Search for the cell housing the specified text and yield its [x, y] center coordinate. 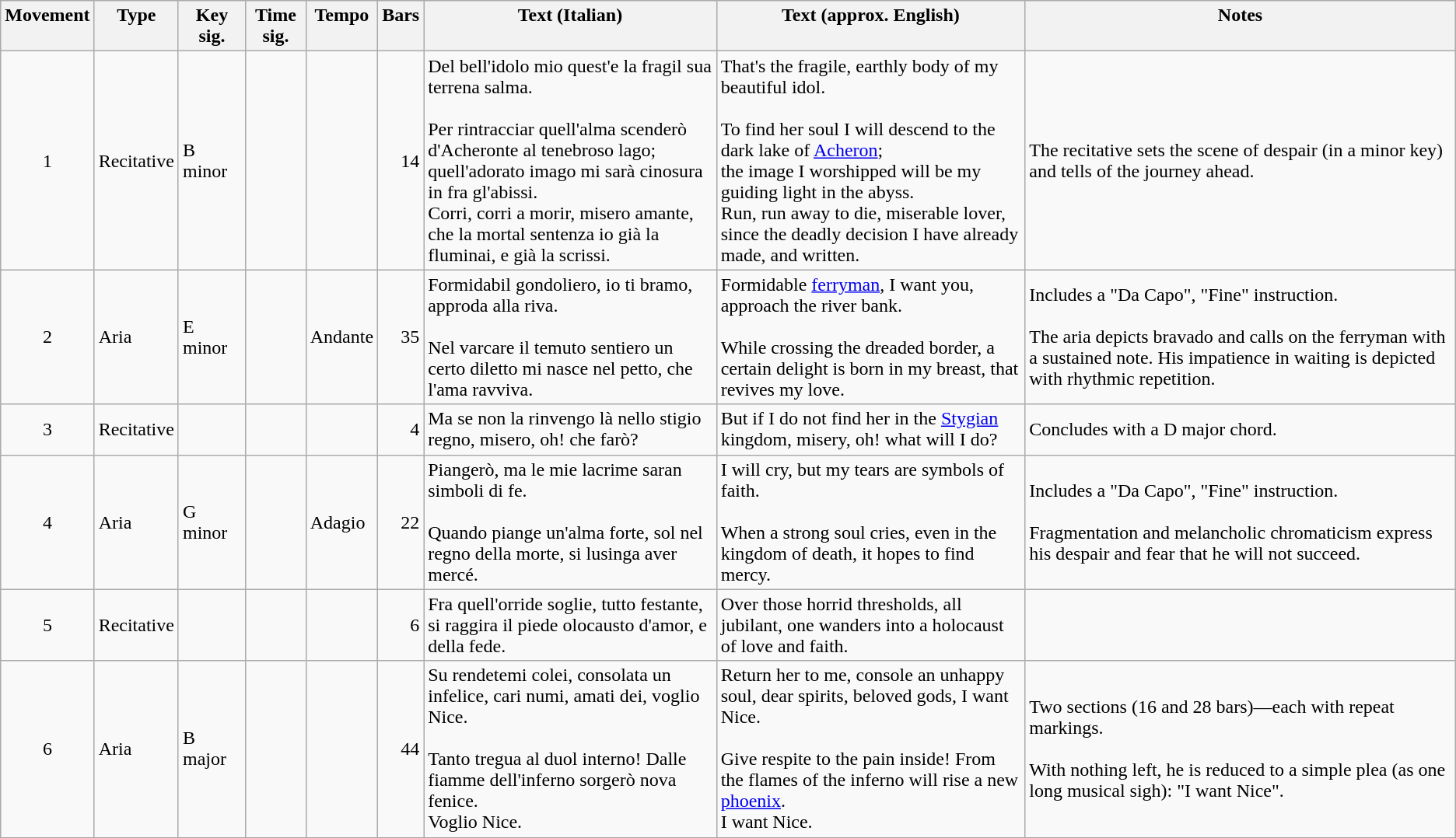
B major [212, 749]
Type [136, 26]
35 [401, 337]
B minor [212, 160]
Notes [1241, 26]
Andante [341, 337]
44 [401, 749]
Movement [47, 26]
Includes a "Da Capo", "Fine" instruction.Fragmentation and melancholic chromaticism express his despair and fear that he will not succeed. [1241, 522]
Ma se non la rinvengo là nello stigio regno, misero, oh! che farò? [570, 429]
Text (Italian) [570, 26]
1 [47, 160]
Bars [401, 26]
Text (approx. English) [871, 26]
Fra quell'orride soglie, tutto festante, si raggira il piede olocausto d'amor, e della fede. [570, 625]
Tempo [341, 26]
22 [401, 522]
G minor [212, 522]
Adagio [341, 522]
2 [47, 337]
E minor [212, 337]
Over those horrid thresholds, all jubilant, one wanders into a holocaust of love and faith. [871, 625]
But if I do not find her in the Stygian kingdom, misery, oh! what will I do? [871, 429]
Piangerò, ma le mie lacrime saran simboli di fe.Quando piange un'alma forte, sol nel regno della morte, si lusinga aver mercé. [570, 522]
Key sig. [212, 26]
Two sections (16 and 28 bars)—each with repeat markings.With nothing left, he is reduced to a simple plea (as one long musical sigh): "I want Nice". [1241, 749]
Formidabil gondoliero, io ti bramo, approda alla riva.Nel varcare il temuto sentiero un certo diletto mi nasce nel petto, che l'ama ravviva. [570, 337]
5 [47, 625]
3 [47, 429]
I will cry, but my tears are symbols of faith.When a strong soul cries, even in the kingdom of death, it hopes to find mercy. [871, 522]
14 [401, 160]
Time sig. [276, 26]
Concludes with a D major chord. [1241, 429]
The recitative sets the scene of despair (in a minor key) and tells of the journey ahead. [1241, 160]
